Identify which cell holds the provided text, then report its (X, Y) central coordinate. 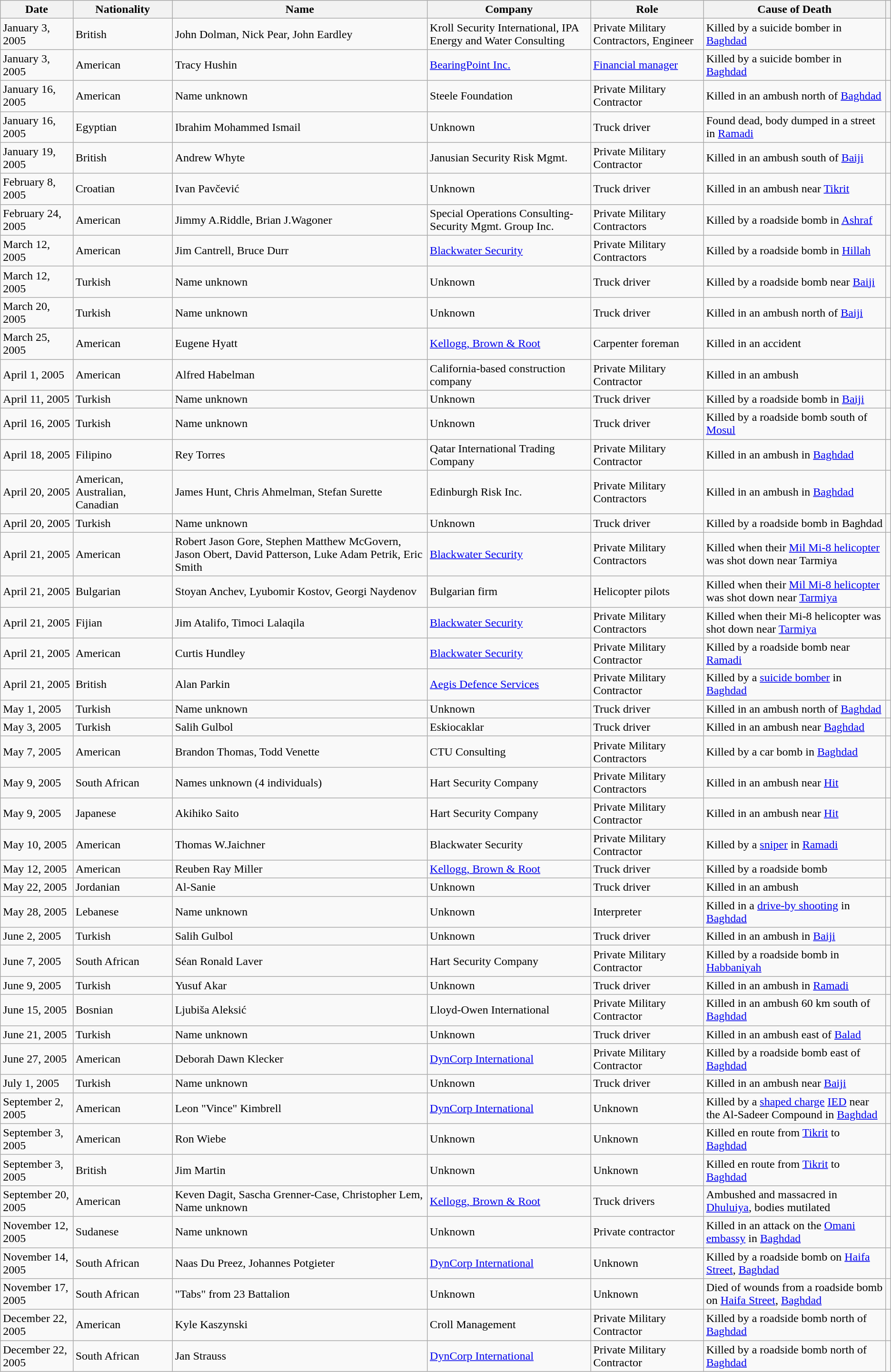
Jim Martin (300, 1170)
May 28, 2005 (37, 912)
Robert Jason Gore, Stephen Matthew McGovern, Jason Obert, David Patterson, Luke Adam Petrik, Eric Smith (300, 554)
Killed in an attack on the Omani embassy in Baghdad (794, 1232)
Died of wounds from a roadside bomb on Haifa Street, Baghdad (794, 1294)
Killed in an ambush in Ramadi (794, 985)
Fijian (123, 623)
Akihiko Saito (300, 813)
California-based construction company (509, 374)
Leon "Vince" Kimbrell (300, 1108)
March 25, 2005 (37, 344)
Killed in an ambush near Tikrit (794, 189)
Filipino (123, 455)
Eskiocaklar (509, 727)
May 3, 2005 (37, 727)
Eugene Hyatt (300, 344)
Truck drivers (647, 1201)
Helicopter pilots (647, 591)
Edinburgh Risk Inc. (509, 492)
Company (509, 10)
Curtis Hundley (300, 653)
Killed by a sniper in Ramadi (794, 845)
Jan Strauss (300, 1356)
Private contractor (647, 1232)
Financial manager (647, 65)
Naas Du Preez, Johannes Potgieter (300, 1263)
Killed by a roadside bomb near Ramadi (794, 653)
Killed in an ambush in Baiji (794, 936)
Rey Torres (300, 455)
May 12, 2005 (37, 869)
Killed by a roadside bomb in Baghdad (794, 523)
April 16, 2005 (37, 424)
Name (300, 10)
Alfred Habelman (300, 374)
November 12, 2005 (37, 1232)
John Dolman, Nick Pear, John Eardley (300, 34)
Cause of Death (794, 10)
Tracy Hushin (300, 65)
American, Australian, Canadian (123, 492)
Killed in an ambush 60 km south of Baghdad (794, 1010)
Nationality (123, 10)
Killed in an accident (794, 344)
February 24, 2005 (37, 220)
Killed in an ambush near Baghdad (794, 727)
Thomas W.Jaichner (300, 845)
Jimmy A.Riddle, Brian J.Wagoner (300, 220)
Killed by a car bomb in Baghdad (794, 751)
Role (647, 10)
Reuben Ray Miller (300, 869)
April 18, 2005 (37, 455)
March 20, 2005 (37, 312)
Killed in an ambush north of Baiji (794, 312)
Killed when their Mi-8 helicopter was shot down near Tarmiya (794, 623)
Lloyd-Owen International (509, 1010)
James Hunt, Chris Ahmelman, Stefan Surette (300, 492)
Croll Management (509, 1325)
January 19, 2005 (37, 158)
Killed in an ambush south of Baiji (794, 158)
Killed by a roadside bomb in Hillah (794, 250)
June 2, 2005 (37, 936)
Killed by a roadside bomb on Haifa Street, Baghdad (794, 1263)
Japanese (123, 813)
Deborah Dawn Klecker (300, 1059)
Lebanese (123, 912)
February 8, 2005 (37, 189)
Interpreter (647, 912)
Bulgarian (123, 591)
Janusian Security Risk Mgmt. (509, 158)
Private Military Contractors, Engineer (647, 34)
Egyptian (123, 127)
Found dead, body dumped in a street in Ramadi (794, 127)
Date (37, 10)
May 7, 2005 (37, 751)
June 15, 2005 (37, 1010)
November 14, 2005 (37, 1263)
July 1, 2005 (37, 1084)
BearingPoint Inc. (509, 65)
Brandon Thomas, Todd Venette (300, 751)
"Tabs" from 23 Battalion (300, 1294)
Carpenter foreman (647, 344)
Steele Foundation (509, 96)
Ljubiša Aleksić (300, 1010)
Kroll Security International, IPA Energy and Water Consulting (509, 34)
Killed by a roadside bomb south of Mosul (794, 424)
May 10, 2005 (37, 845)
Séan Ronald Laver (300, 961)
May 1, 2005 (37, 709)
Yusuf Akar (300, 985)
May 22, 2005 (37, 887)
June 9, 2005 (37, 985)
June 7, 2005 (37, 961)
Killed by a roadside bomb (794, 869)
Jordanian (123, 887)
September 2, 2005 (37, 1108)
Names unknown (4 individuals) (300, 783)
Killed by a roadside bomb in Habbaniyah (794, 961)
Ron Wiebe (300, 1139)
Special Operations Consulting-Security Mgmt. Group Inc. (509, 220)
Aegis Defence Services (509, 685)
Qatar International Trading Company (509, 455)
Stoyan Anchev, Lyubomir Kostov, Georgi Naydenov (300, 591)
Ivan Pavčević (300, 189)
Kyle Kaszynski (300, 1325)
Killed by a roadside bomb in Ashraf (794, 220)
June 21, 2005 (37, 1034)
Jim Cantrell, Bruce Durr (300, 250)
April 11, 2005 (37, 399)
Ibrahim Mohammed Ismail (300, 127)
Jim Atalifo, Timoci Lalaqila (300, 623)
Bulgarian firm (509, 591)
September 20, 2005 (37, 1201)
Killed by a shaped charge IED near the Al-Sadeer Compound in Baghdad (794, 1108)
Killed by a roadside bomb east of Baghdad (794, 1059)
Bosnian (123, 1010)
Killed in a drive-by shooting in Baghdad (794, 912)
Killed by a roadside bomb in Baiji (794, 399)
November 17, 2005 (37, 1294)
Andrew Whyte (300, 158)
Alan Parkin (300, 685)
Keven Dagit, Sascha Grenner-Case, Christopher Lem, Name unknown (300, 1201)
Ambushed and massacred in Dhuluiya, bodies mutilated (794, 1201)
April 1, 2005 (37, 374)
Killed in an ambush near Baiji (794, 1084)
Al-Sanie (300, 887)
Killed in an ambush east of Balad (794, 1034)
CTU Consulting (509, 751)
Croatian (123, 189)
Killed by a roadside bomb near Baiji (794, 282)
Sudanese (123, 1232)
June 27, 2005 (37, 1059)
